Identify which cell holds the provided text, then report its [X, Y] central coordinate. 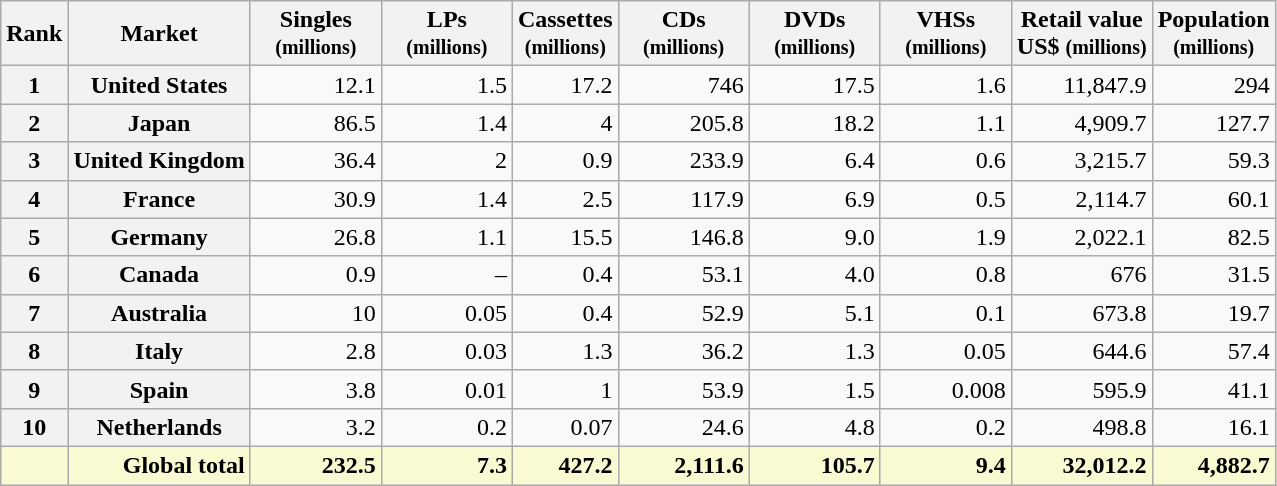
2,114.7 [1082, 199]
233.9 [684, 161]
0.03 [446, 351]
0.6 [946, 161]
4,909.7 [1082, 123]
32,012.2 [1082, 465]
17.5 [814, 85]
Population(millions) [1214, 34]
0.1 [946, 313]
Netherlands [159, 427]
Cassettes(millions) [565, 34]
2.5 [565, 199]
24.6 [684, 427]
Retail valueUS$ (millions) [1082, 34]
7.3 [446, 465]
VHSs (millions) [946, 34]
60.1 [1214, 199]
3.8 [316, 389]
3,215.7 [1082, 161]
2,111.6 [684, 465]
Germany [159, 237]
DVDs (millions) [814, 34]
16.1 [1214, 427]
0.01 [446, 389]
France [159, 199]
Italy [159, 351]
15.5 [565, 237]
6 [34, 275]
CDs (millions) [684, 34]
7 [34, 313]
746 [684, 85]
Singles (millions) [316, 34]
17.2 [565, 85]
1.9 [946, 237]
146.8 [684, 237]
36.2 [684, 351]
9 [34, 389]
294 [1214, 85]
205.8 [684, 123]
United States [159, 85]
2,022.1 [1082, 237]
3.2 [316, 427]
6.9 [814, 199]
5 [34, 237]
0.07 [565, 427]
0.008 [946, 389]
117.9 [684, 199]
498.8 [1082, 427]
673.8 [1082, 313]
36.4 [316, 161]
LPs (millions) [446, 34]
– [446, 275]
3 [34, 161]
United Kingdom [159, 161]
30.9 [316, 199]
41.1 [1214, 389]
4.0 [814, 275]
2.8 [316, 351]
6.4 [814, 161]
0.8 [946, 275]
8 [34, 351]
232.5 [316, 465]
19.7 [1214, 313]
57.4 [1214, 351]
105.7 [814, 465]
1.6 [946, 85]
9.4 [946, 465]
12.1 [316, 85]
4,882.7 [1214, 465]
53.9 [684, 389]
31.5 [1214, 275]
86.5 [316, 123]
18.2 [814, 123]
0.5 [946, 199]
595.9 [1082, 389]
5.1 [814, 313]
82.5 [1214, 237]
4.8 [814, 427]
Global total [159, 465]
26.8 [316, 237]
11,847.9 [1082, 85]
9.0 [814, 237]
676 [1082, 275]
53.1 [684, 275]
127.7 [1214, 123]
Canada [159, 275]
59.3 [1214, 161]
Spain [159, 389]
Market [159, 34]
644.6 [1082, 351]
Australia [159, 313]
52.9 [684, 313]
Japan [159, 123]
427.2 [565, 465]
Rank [34, 34]
